Locate the cell with the specified text and output its [x, y] center coordinate. 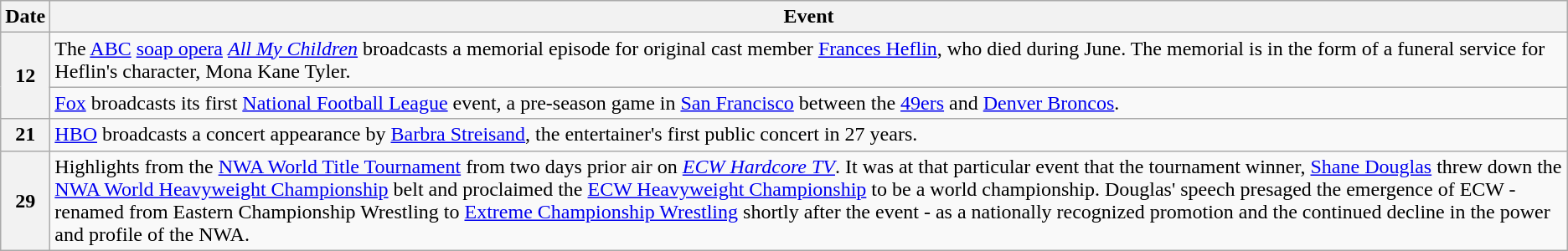
HBO broadcasts a concert appearance by Barbra Streisand, the entertainer's first public concert in 27 years. [809, 135]
12 [25, 75]
29 [25, 201]
Event [809, 17]
Date [25, 17]
Fox broadcasts its first National Football League event, a pre-season game in San Francisco between the 49ers and Denver Broncos. [809, 103]
21 [25, 135]
